Return the [x, y] coordinate for the center point of the cell that contains the specified text.  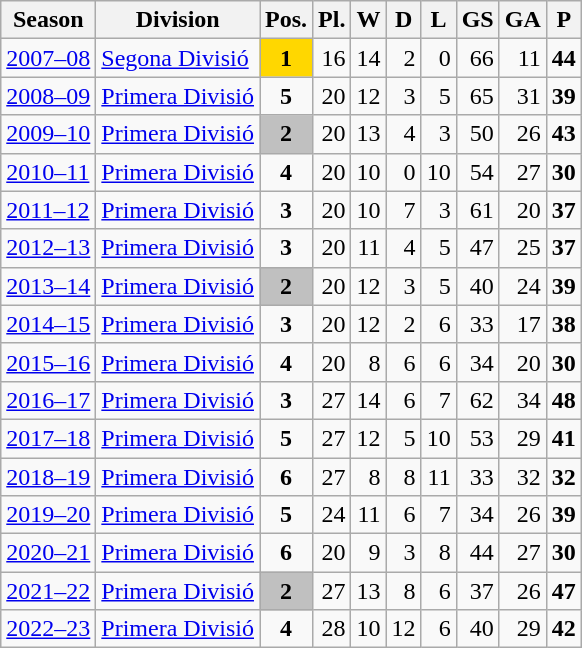
43 [564, 134]
42 [564, 629]
Segona Divisió [178, 58]
GS [478, 20]
2011–12 [48, 210]
38 [564, 324]
48 [564, 400]
53 [478, 438]
2020–21 [48, 553]
2007–08 [48, 58]
16 [332, 58]
61 [478, 210]
2015–16 [48, 362]
2014–15 [48, 324]
Season [48, 20]
54 [478, 172]
41 [564, 438]
2016–17 [48, 400]
9 [368, 553]
65 [478, 96]
2022–23 [48, 629]
2019–20 [48, 515]
2012–13 [48, 248]
2009–10 [48, 134]
Pl. [332, 20]
D [404, 20]
17 [522, 324]
Division [178, 20]
W [368, 20]
2010–11 [48, 172]
2013–14 [48, 286]
2018–19 [48, 477]
L [438, 20]
P [564, 20]
2017–18 [48, 438]
1 [286, 58]
28 [332, 629]
31 [522, 96]
Pos. [286, 20]
66 [478, 58]
2021–22 [48, 591]
62 [478, 400]
50 [478, 134]
2008–09 [48, 96]
25 [522, 248]
GA [522, 20]
